Scan for the cell matching the given text and deliver its [X, Y] coordinate at center. 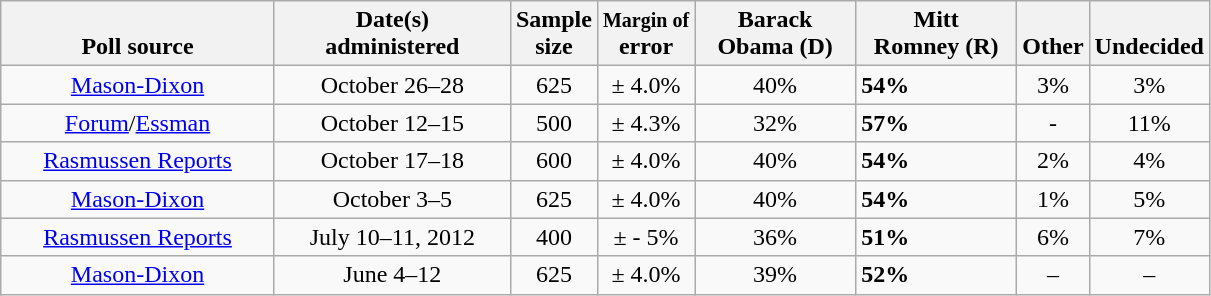
39% [776, 275]
7% [1149, 237]
Other [1053, 34]
51% [936, 237]
Poll source [138, 34]
1% [1053, 199]
MittRomney (R) [936, 34]
400 [554, 237]
5% [1149, 199]
Samplesize [554, 34]
6% [1053, 237]
500 [554, 123]
57% [936, 123]
October 26–28 [392, 85]
52% [936, 275]
- [1053, 123]
32% [776, 123]
BarackObama (D) [776, 34]
4% [1149, 161]
Forum/Essman [138, 123]
October 3–5 [392, 199]
Margin oferror [646, 34]
October 12–15 [392, 123]
June 4–12 [392, 275]
2% [1053, 161]
Undecided [1149, 34]
11% [1149, 123]
October 17–18 [392, 161]
± 4.3% [646, 123]
Date(s)administered [392, 34]
July 10–11, 2012 [392, 237]
36% [776, 237]
± - 5% [646, 237]
600 [554, 161]
